Capture the cell that displays the provided text and extract its [x, y] central coordinate. 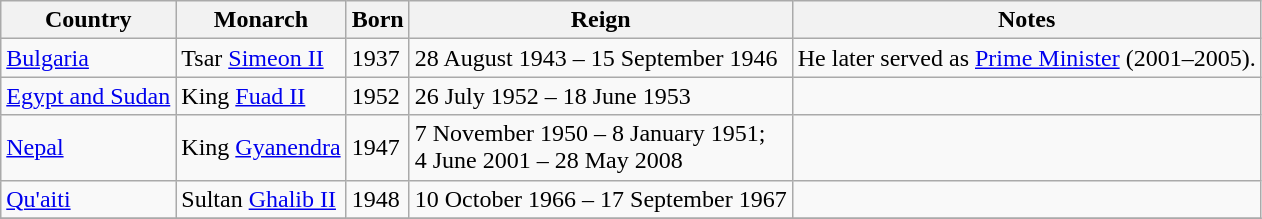
Qu'aiti [88, 199]
Country [88, 20]
1952 [378, 96]
26 July 1952 – 18 June 1953 [600, 96]
7 November 1950 – 8 January 1951;4 June 2001 – 28 May 2008 [600, 148]
Nepal [88, 148]
King Gyanendra [261, 148]
Bulgaria [88, 58]
28 August 1943 – 15 September 1946 [600, 58]
Egypt and Sudan [88, 96]
Born [378, 20]
Reign [600, 20]
Monarch [261, 20]
1948 [378, 199]
Tsar Simeon II [261, 58]
1937 [378, 58]
Sultan Ghalib II [261, 199]
10 October 1966 – 17 September 1967 [600, 199]
King Fuad II [261, 96]
He later served as Prime Minister (2001–2005). [1026, 58]
Notes [1026, 20]
1947 [378, 148]
